Find where the given text appears and provide that cell's center as (X, Y) coordinate. 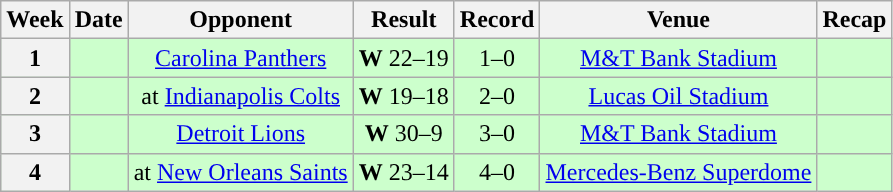
Detroit Lions (240, 134)
Recap (854, 20)
2 (35, 96)
4 (35, 172)
Mercedes-Benz Superdome (678, 172)
W 23–14 (404, 172)
Week (35, 20)
2–0 (497, 96)
Result (404, 20)
at New Orleans Saints (240, 172)
Lucas Oil Stadium (678, 96)
Carolina Panthers (240, 58)
W 30–9 (404, 134)
1 (35, 58)
W 19–18 (404, 96)
3 (35, 134)
Record (497, 20)
4–0 (497, 172)
Date (98, 20)
Venue (678, 20)
Opponent (240, 20)
3–0 (497, 134)
W 22–19 (404, 58)
1–0 (497, 58)
at Indianapolis Colts (240, 96)
